Provide the (X, Y) coordinate of the cell's center where the given text is located.  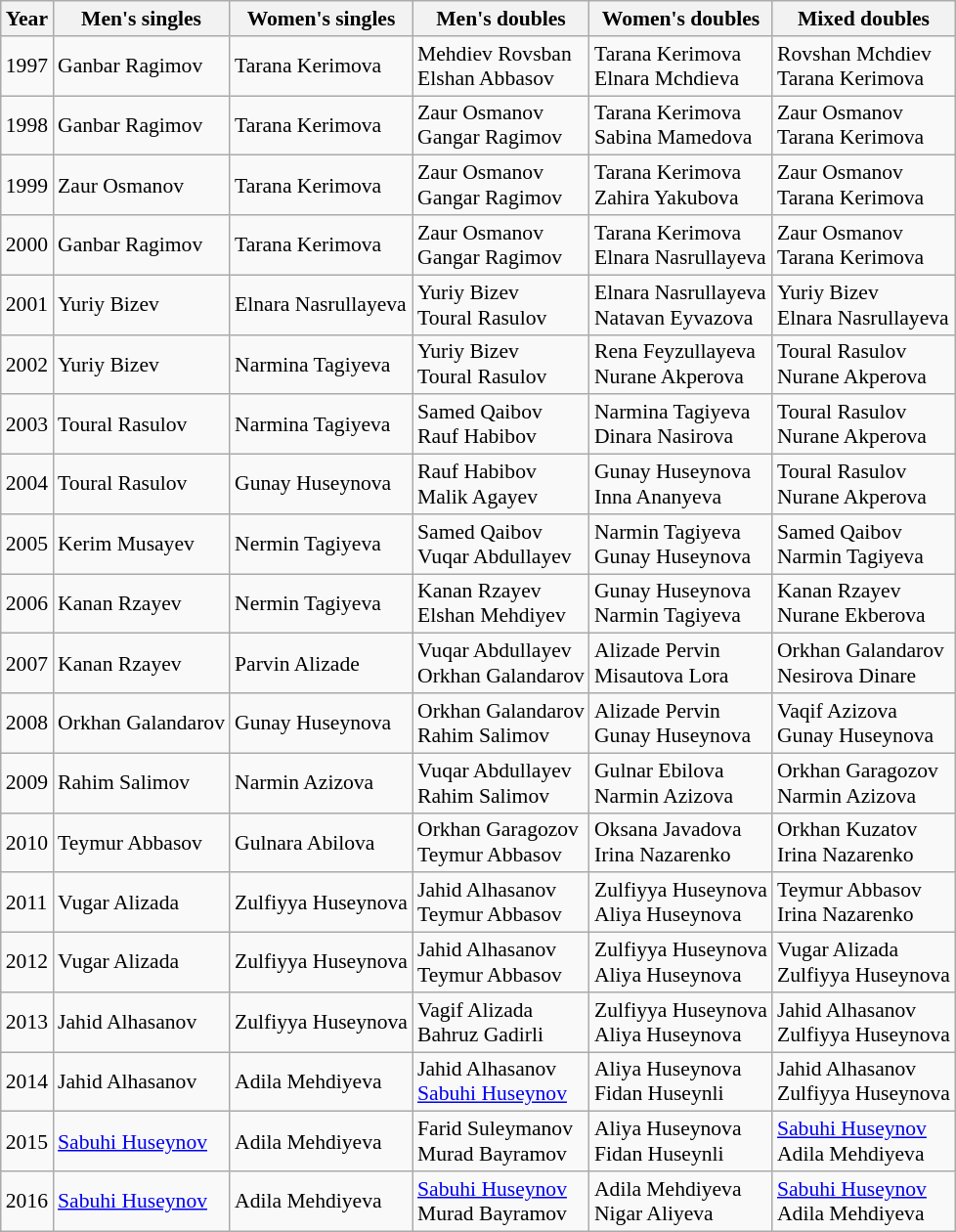
Narmina Tagiyeva Dinara Nasirova (680, 424)
1998 (27, 125)
Kanan Rzayev Elshan Mehdiyev (500, 604)
Adila Mehdiyeva Nigar Aliyeva (680, 1201)
Mixed doubles (864, 19)
Orkhan Galandarov Nesirova Dinare (864, 663)
Tarana Kerimova Elnara Mchdieva (680, 66)
Samed Qaibov Vuqar Abdullayev (500, 544)
2000 (27, 244)
Gunay Huseynova Narmin Tagiyeva (680, 604)
2004 (27, 485)
Year (27, 19)
Tarana Kerimova Sabina Mamedova (680, 125)
Gulnara Abilova (321, 843)
Samed Qaibov Rauf Habibov (500, 424)
2003 (27, 424)
2013 (27, 1023)
2015 (27, 1142)
2006 (27, 604)
2009 (27, 782)
Rena Feyzullayeva Nurane Akperova (680, 364)
2002 (27, 364)
Men's doubles (500, 19)
Narmin Azizova (321, 782)
Oksana Javadova Irina Nazarenko (680, 843)
Yuriy Bizev Elnara Nasrullayeva (864, 305)
Samed Qaibov Narmin Tagiyeva (864, 544)
Orkhan Galandarov (141, 724)
Vuqar Abdullayev Orkhan Galandarov (500, 663)
Tarana Kerimova Zahira Yakubova (680, 186)
Orkhan Galandarov Rahim Salimov (500, 724)
Gulnar Ebilova Narmin Azizova (680, 782)
Rahim Salimov (141, 782)
Vuqar Abdullayev Rahim Salimov (500, 782)
2005 (27, 544)
Tarana Kerimova Elnara Nasrullayeva (680, 244)
Vagif Alizada Bahruz Gadirli (500, 1023)
Rovshan Mchdiev Tarana Kerimova (864, 66)
Vaqif Azizova Gunay Huseynova (864, 724)
Kanan Rzayev Nurane Ekberova (864, 604)
1997 (27, 66)
Men's singles (141, 19)
2011 (27, 903)
Orkhan Kuzatov Irina Nazarenko (864, 843)
2001 (27, 305)
1999 (27, 186)
Teymur Abbasov Irina Nazarenko (864, 903)
2012 (27, 962)
Mehdiev Rovsban Elshan Abbasov (500, 66)
Elnara Nasrullayeva (321, 305)
2007 (27, 663)
Orkhan Garagozov Narmin Azizova (864, 782)
Parvin Alizade (321, 663)
Elnara Nasrullayeva Natavan Eyvazova (680, 305)
Orkhan Garagozov Teymur Abbasov (500, 843)
Jahid Alhasanov Sabuhi Huseynov (500, 1081)
Farid Suleymanov Murad Bayramov (500, 1142)
2016 (27, 1201)
Teymur Abbasov (141, 843)
Narmin Tagiyeva Gunay Huseynova (680, 544)
2010 (27, 843)
Women's singles (321, 19)
Alizade Pervin Misautova Lora (680, 663)
Alizade Pervin Gunay Huseynova (680, 724)
2014 (27, 1081)
Gunay Huseynova Inna Ananyeva (680, 485)
2008 (27, 724)
Vugar Alizada Zulfiyya Huseynova (864, 962)
Rauf Habibov Malik Agayev (500, 485)
Kerim Musayev (141, 544)
Women's doubles (680, 19)
Sabuhi Huseynov Murad Bayramov (500, 1201)
Zaur Osmanov (141, 186)
